Locate the cell with the specified text and output its [X, Y] center coordinate. 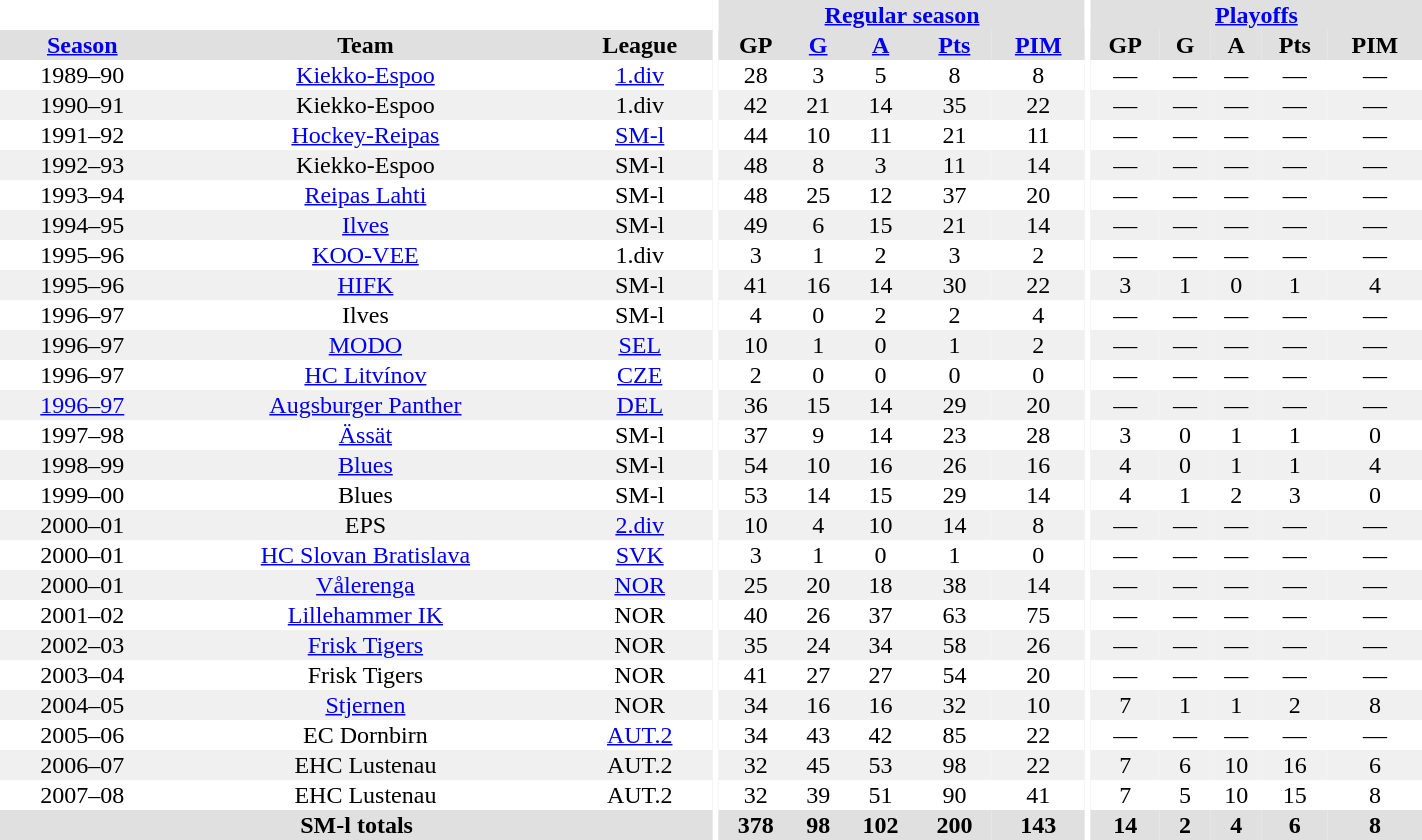
1990–91 [82, 105]
39 [818, 795]
43 [818, 735]
1991–92 [82, 135]
League [640, 45]
2001–02 [82, 615]
Stjernen [366, 705]
200 [954, 825]
HC Litvínov [366, 375]
85 [954, 735]
SVK [640, 555]
12 [881, 195]
EC Dornbirn [366, 735]
378 [756, 825]
2004–05 [82, 705]
51 [881, 795]
36 [756, 405]
Reipas Lahti [366, 195]
30 [954, 285]
40 [756, 615]
DEL [640, 405]
2002–03 [82, 645]
1993–94 [82, 195]
HIFK [366, 285]
1998–99 [82, 465]
75 [1038, 615]
2006–07 [82, 765]
KOO-VEE [366, 255]
18 [881, 585]
23 [954, 435]
Augsburger Panther [366, 405]
Team [366, 45]
1999–00 [82, 495]
SEL [640, 345]
MODO [366, 345]
38 [954, 585]
Ässät [366, 435]
Regular season [902, 15]
1994–95 [82, 225]
49 [756, 225]
24 [818, 645]
SM-l totals [356, 825]
Season [82, 45]
EPS [366, 525]
Playoffs [1256, 15]
90 [954, 795]
2007–08 [82, 795]
44 [756, 135]
HC Slovan Bratislava [366, 555]
1997–98 [82, 435]
2005–06 [82, 735]
2003–04 [82, 675]
1992–93 [82, 165]
2.div [640, 525]
63 [954, 615]
58 [954, 645]
143 [1038, 825]
Lillehammer IK [366, 615]
Hockey-Reipas [366, 135]
CZE [640, 375]
102 [881, 825]
1989–90 [82, 75]
Vålerenga [366, 585]
45 [818, 765]
9 [818, 435]
